Find where the given text appears and provide that cell's center as (X, Y) coordinate. 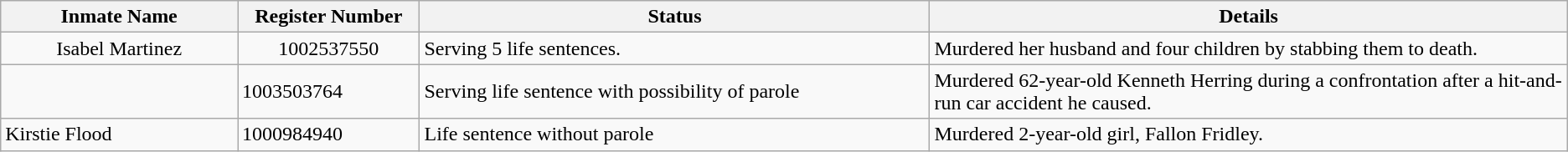
Details (1248, 17)
1000984940 (328, 134)
Register Number (328, 17)
Life sentence without parole (675, 134)
1002537550 (328, 48)
Isabel Martinez (119, 48)
Serving 5 life sentences. (675, 48)
Murdered 62-year-old Kenneth Herring during a confrontation after a hit-and-run car accident he caused. (1248, 92)
Inmate Name (119, 17)
Kirstie Flood (119, 134)
Murdered 2-year-old girl, Fallon Fridley. (1248, 134)
Serving life sentence with possibility of parole (675, 92)
Status (675, 17)
1003503764 (328, 92)
Murdered her husband and four children by stabbing them to death. (1248, 48)
